Identify which cell holds the provided text, then report its [x, y] central coordinate. 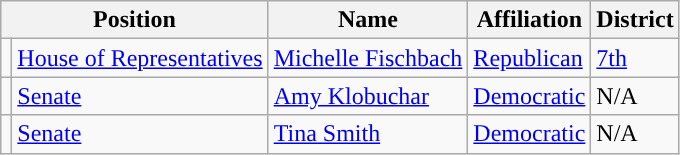
House of Representatives [140, 58]
Tina Smith [368, 134]
7th [635, 58]
Position [134, 20]
Michelle Fischbach [368, 58]
Name [368, 20]
Affiliation [530, 20]
Amy Klobuchar [368, 96]
Republican [530, 58]
District [635, 20]
